Search for the cell housing the specified text and yield its [x, y] center coordinate. 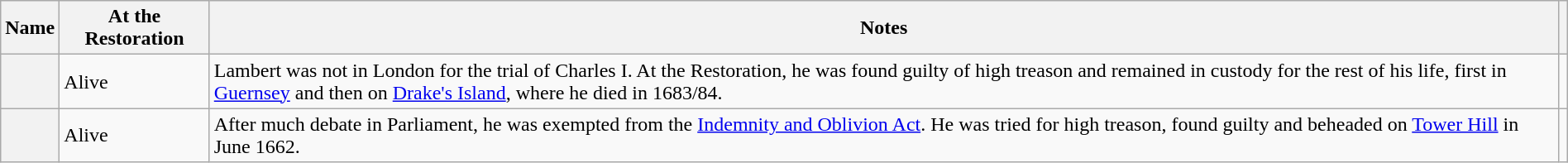
Name [30, 28]
Notes [883, 28]
At the Restoration [134, 28]
